Capture the cell that displays the provided text and extract its [x, y] central coordinate. 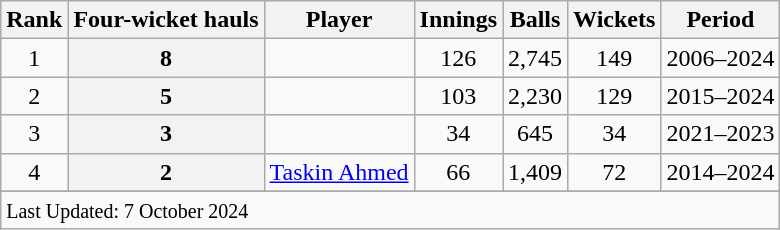
Four-wicket hauls [166, 20]
2014–2024 [720, 172]
2015–2024 [720, 96]
5 [166, 96]
126 [458, 58]
Rank [34, 20]
72 [614, 172]
Innings [458, 20]
149 [614, 58]
8 [166, 58]
103 [458, 96]
2,745 [536, 58]
66 [458, 172]
645 [536, 134]
Taskin Ahmed [339, 172]
129 [614, 96]
2,230 [536, 96]
Last Updated: 7 October 2024 [390, 210]
4 [34, 172]
2021–2023 [720, 134]
Player [339, 20]
1,409 [536, 172]
2006–2024 [720, 58]
Period [720, 20]
1 [34, 58]
Balls [536, 20]
Wickets [614, 20]
